From the cell containing the given text, extract its center point as [x, y] coordinate. 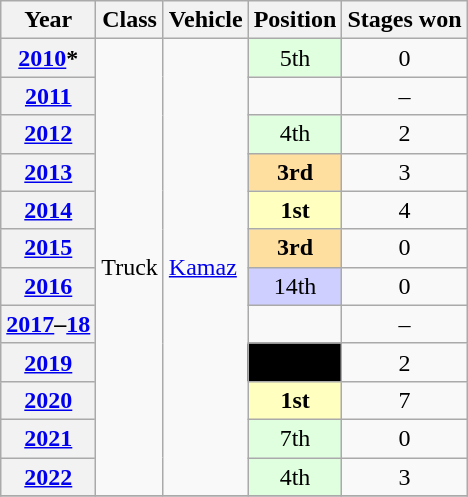
Kamaz [206, 268]
5th [295, 58]
4 [404, 210]
2017–18 [48, 324]
Year [48, 20]
7 [404, 400]
2015 [48, 248]
Truck [130, 268]
14th [295, 286]
Stages won [404, 20]
Position [295, 20]
2016 [48, 286]
2021 [48, 438]
2011 [48, 96]
2014 [48, 210]
2012 [48, 134]
2020 [48, 400]
7th [295, 438]
2010* [48, 58]
2019 [48, 362]
Vehicle [206, 20]
2013 [48, 172]
Class [130, 20]
2022 [48, 477]
